Locate the cell with the specified text and output its (X, Y) center coordinate. 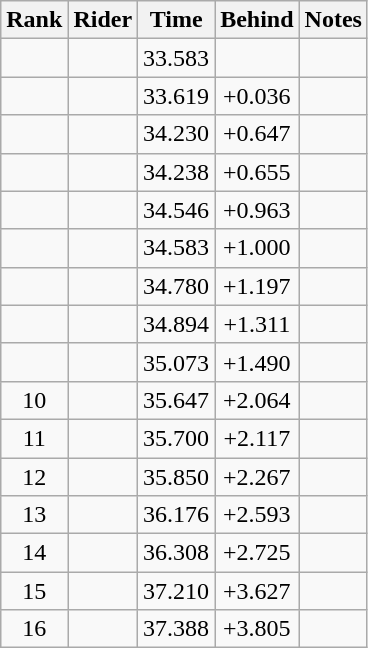
Rank (34, 20)
+2.725 (257, 553)
36.176 (176, 515)
37.210 (176, 591)
+3.805 (257, 629)
35.073 (176, 362)
36.308 (176, 553)
35.850 (176, 477)
+2.064 (257, 400)
+0.655 (257, 172)
Time (176, 20)
Rider (103, 20)
14 (34, 553)
Notes (333, 20)
+1.000 (257, 248)
34.546 (176, 210)
33.583 (176, 58)
+1.490 (257, 362)
15 (34, 591)
+1.197 (257, 286)
34.780 (176, 286)
Behind (257, 20)
+2.267 (257, 477)
13 (34, 515)
35.647 (176, 400)
34.230 (176, 134)
+3.627 (257, 591)
35.700 (176, 438)
+0.963 (257, 210)
+2.593 (257, 515)
12 (34, 477)
16 (34, 629)
+1.311 (257, 324)
+2.117 (257, 438)
34.238 (176, 172)
+0.647 (257, 134)
11 (34, 438)
34.894 (176, 324)
33.619 (176, 96)
+0.036 (257, 96)
10 (34, 400)
34.583 (176, 248)
37.388 (176, 629)
